Capture the cell that displays the provided text and extract its (X, Y) central coordinate. 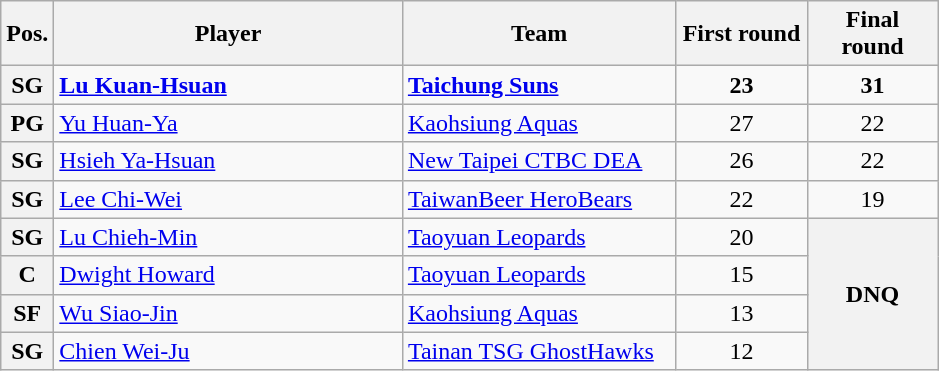
19 (872, 199)
Player (228, 34)
27 (742, 123)
New Taipei CTBC DEA (539, 161)
TaiwanBeer HeroBears (539, 199)
Yu Huan-Ya (228, 123)
13 (742, 313)
Hsieh Ya-Hsuan (228, 161)
First round (742, 34)
SF (28, 313)
C (28, 275)
Lu Kuan-Hsuan (228, 85)
20 (742, 237)
Taichung Suns (539, 85)
15 (742, 275)
Pos. (28, 34)
Lee Chi-Wei (228, 199)
Wu Siao-Jin (228, 313)
Tainan TSG GhostHawks (539, 351)
Team (539, 34)
23 (742, 85)
Final round (872, 34)
Lu Chieh-Min (228, 237)
31 (872, 85)
DNQ (872, 294)
Chien Wei-Ju (228, 351)
PG (28, 123)
12 (742, 351)
Dwight Howard (228, 275)
26 (742, 161)
